Locate the cell with the specified text and output its (X, Y) center coordinate. 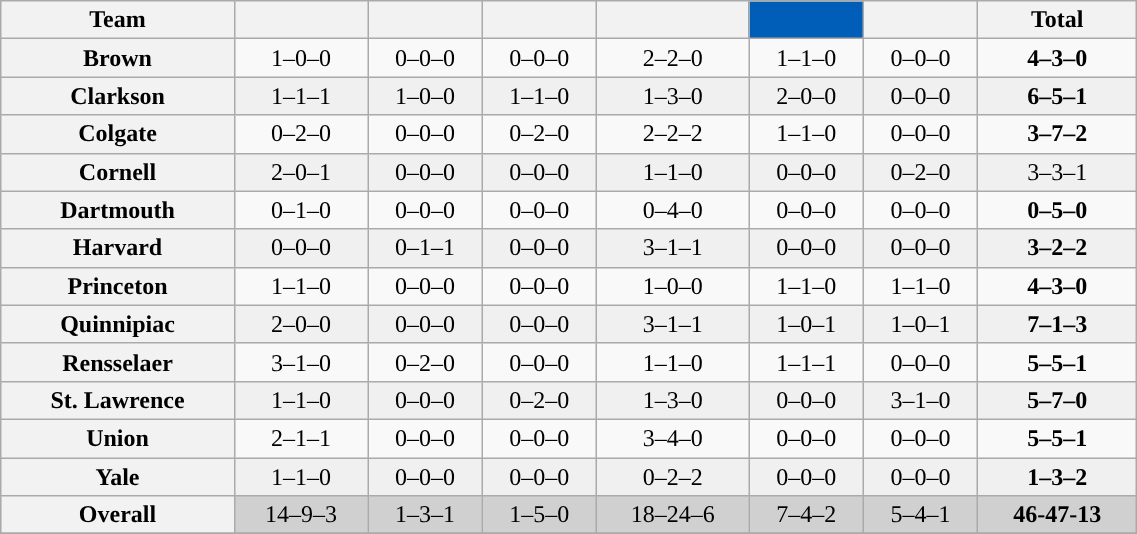
0–2–2 (672, 477)
St. Lawrence (118, 400)
2–2–2 (672, 134)
Cornell (118, 172)
3–2–2 (1058, 248)
Harvard (118, 248)
Team (118, 20)
7–4–2 (806, 515)
Rensselaer (118, 362)
Yale (118, 477)
5–7–0 (1058, 400)
3–4–0 (672, 438)
0–5–0 (1058, 210)
Brown (118, 58)
Clarkson (118, 96)
3–7–2 (1058, 134)
1–3–2 (1058, 477)
Princeton (118, 286)
Colgate (118, 134)
2–2–0 (672, 58)
3–3–1 (1058, 172)
1–3–1 (425, 515)
Dartmouth (118, 210)
0–1–0 (301, 210)
0–4–0 (672, 210)
5–4–1 (920, 515)
46-47-13 (1058, 515)
Total (1058, 20)
2–0–1 (301, 172)
14–9–3 (301, 515)
1–5–0 (539, 515)
Quinnipiac (118, 324)
2–1–1 (301, 438)
0–1–1 (425, 248)
7–1–3 (1058, 324)
18–24–6 (672, 515)
6–5–1 (1058, 96)
Overall (118, 515)
Union (118, 438)
